Extract the (x, y) coordinate from the center of the cell holding the provided text.  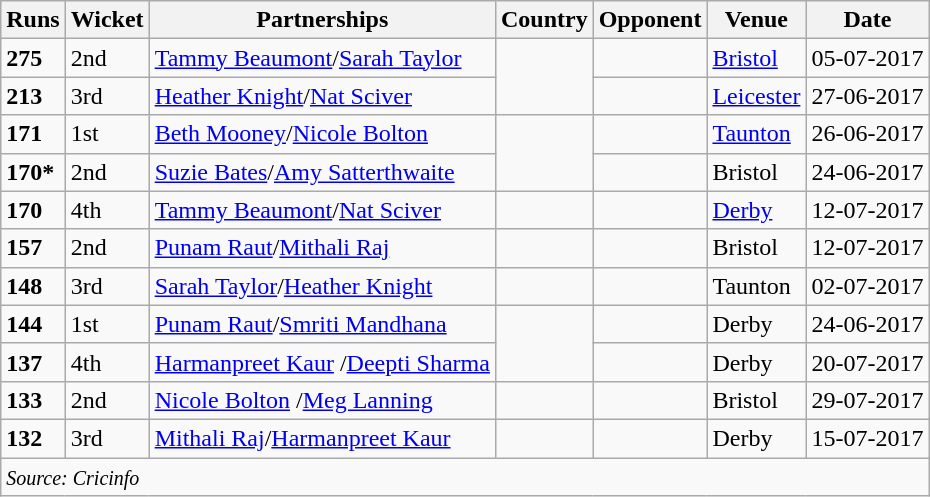
Harmanpreet Kaur /Deepti Sharma (322, 362)
144 (33, 324)
137 (33, 362)
Wicket (107, 20)
20-07-2017 (868, 362)
Venue (756, 20)
133 (33, 400)
170* (33, 172)
275 (33, 58)
Punam Raut/Mithali Raj (322, 248)
170 (33, 210)
148 (33, 286)
26-06-2017 (868, 134)
27-06-2017 (868, 96)
Date (868, 20)
Heather Knight/Nat Sciver (322, 96)
Tammy Beaumont/Sarah Taylor (322, 58)
157 (33, 248)
Partnerships (322, 20)
29-07-2017 (868, 400)
05-07-2017 (868, 58)
Mithali Raj/Harmanpreet Kaur (322, 438)
Runs (33, 20)
Tammy Beaumont/Nat Sciver (322, 210)
213 (33, 96)
Suzie Bates/Amy Satterthwaite (322, 172)
132 (33, 438)
Beth Mooney/Nicole Bolton (322, 134)
Sarah Taylor/Heather Knight (322, 286)
Opponent (650, 20)
Punam Raut/Smriti Mandhana (322, 324)
171 (33, 134)
Nicole Bolton /Meg Lanning (322, 400)
Leicester (756, 96)
02-07-2017 (868, 286)
Country (544, 20)
Source: Cricinfo (465, 477)
15-07-2017 (868, 438)
